Search for the cell housing the specified text and yield its [X, Y] center coordinate. 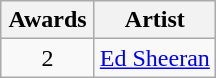
Awards [48, 20]
Artist [154, 20]
Ed Sheeran [154, 58]
2 [48, 58]
